Provide the (X, Y) coordinate of the cell's center where the given text is located.  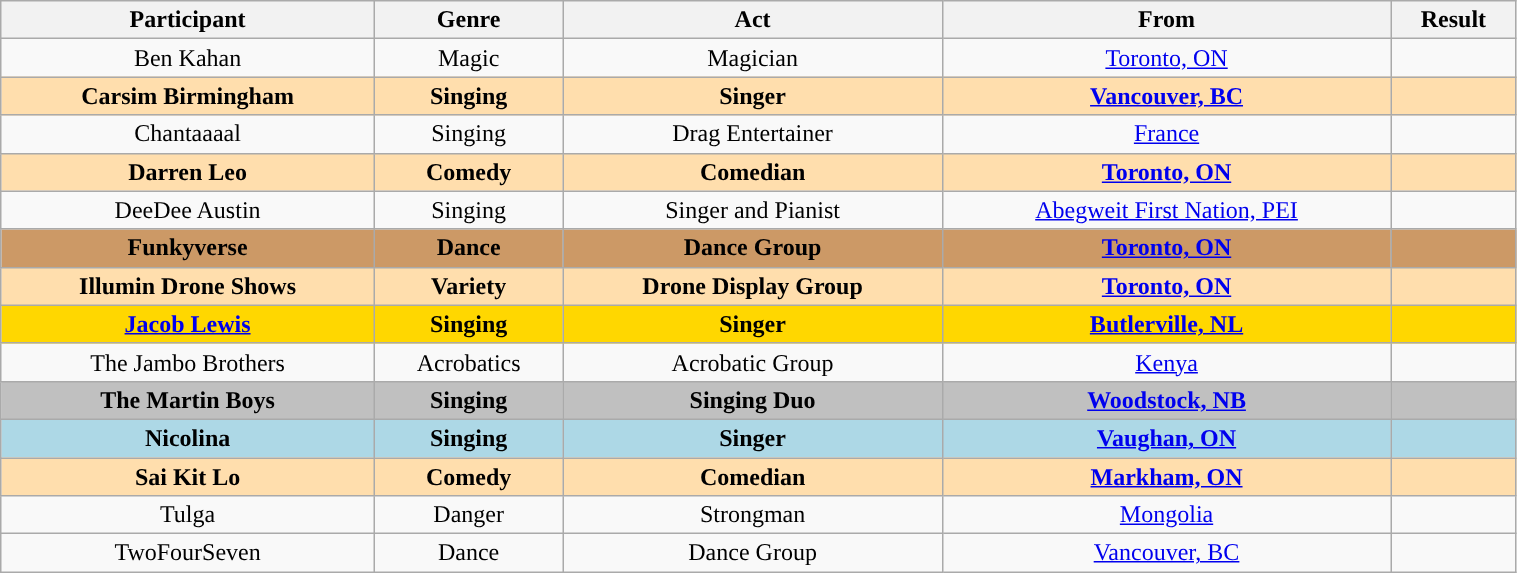
Magician (752, 58)
Result (1454, 20)
Drone Display Group (752, 286)
The Martin Boys (188, 400)
Act (752, 20)
TwoFourSeven (188, 553)
France (1166, 134)
Singing Duo (752, 400)
Sai Kit Lo (188, 477)
Participant (188, 20)
Singer and Pianist (752, 210)
DeeDee Austin (188, 210)
Illumin Drone Shows (188, 286)
Abegweit First Nation, PEI (1166, 210)
Acrobatic Group (752, 362)
Kenya (1166, 362)
Chantaaaal (188, 134)
Acrobatics (468, 362)
Butlerville, NL (1166, 324)
Drag Entertainer (752, 134)
Magic (468, 58)
Strongman (752, 515)
Genre (468, 20)
Tulga (188, 515)
Danger (468, 515)
Nicolina (188, 438)
From (1166, 20)
Markham, ON (1166, 477)
Woodstock, NB (1166, 400)
Mongolia (1166, 515)
The Jambo Brothers (188, 362)
Darren Leo (188, 172)
Variety (468, 286)
Jacob Lewis (188, 324)
Funkyverse (188, 248)
Ben Kahan (188, 58)
Carsim Birmingham (188, 96)
Vaughan, ON (1166, 438)
